Return the (x, y) coordinate for the center point of the cell that contains the specified text.  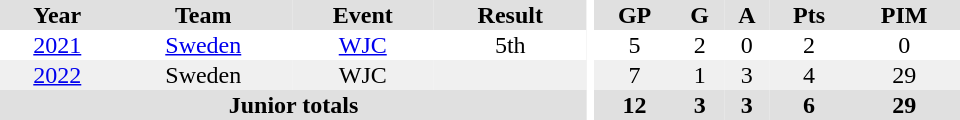
2022 (58, 75)
2021 (58, 45)
PIM (904, 15)
Pts (810, 15)
Team (204, 15)
4 (810, 75)
1 (700, 75)
7 (635, 75)
GP (635, 15)
5 (635, 45)
Event (363, 15)
A (747, 15)
12 (635, 105)
G (700, 15)
Result (511, 15)
Year (58, 15)
Junior totals (294, 105)
6 (810, 105)
5th (511, 45)
